Return the (x, y) coordinate for the center point of the cell that contains the specified text.  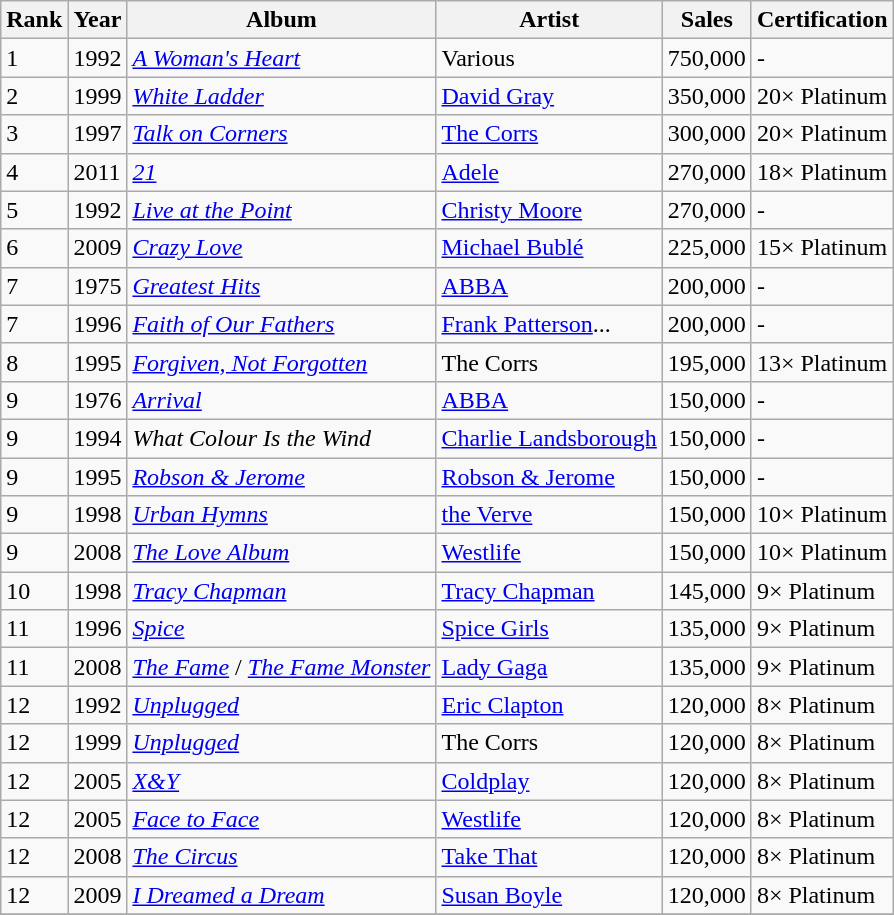
Susan Boyle (549, 895)
Faith of Our Fathers (282, 324)
David Gray (549, 96)
I Dreamed a Dream (282, 895)
1997 (98, 134)
Crazy Love (282, 248)
Adele (549, 172)
145,000 (706, 591)
Rank (34, 20)
195,000 (706, 362)
Album (282, 20)
A Woman's Heart (282, 58)
Lady Gaga (549, 667)
Urban Hymns (282, 515)
the Verve (549, 515)
1994 (98, 438)
1975 (98, 286)
Arrival (282, 400)
Eric Clapton (549, 705)
6 (34, 248)
What Colour Is the Wind (282, 438)
15× Platinum (822, 248)
350,000 (706, 96)
Spice Girls (549, 629)
750,000 (706, 58)
5 (34, 210)
1 (34, 58)
Sales (706, 20)
8 (34, 362)
Various (549, 58)
Take That (549, 857)
4 (34, 172)
Live at the Point (282, 210)
300,000 (706, 134)
The Love Album (282, 553)
Charlie Landsborough (549, 438)
225,000 (706, 248)
Greatest Hits (282, 286)
21 (282, 172)
Coldplay (549, 781)
Certification (822, 20)
13× Platinum (822, 362)
White Ladder (282, 96)
Year (98, 20)
Christy Moore (549, 210)
Face to Face (282, 819)
Michael Bublé (549, 248)
2 (34, 96)
X&Y (282, 781)
Artist (549, 20)
Forgiven, Not Forgotten (282, 362)
10 (34, 591)
18× Platinum (822, 172)
Frank Patterson... (549, 324)
3 (34, 134)
1976 (98, 400)
Spice (282, 629)
Talk on Corners (282, 134)
The Circus (282, 857)
The Fame / The Fame Monster (282, 667)
2011 (98, 172)
